Find where the given text appears and provide that cell's center as (X, Y) coordinate. 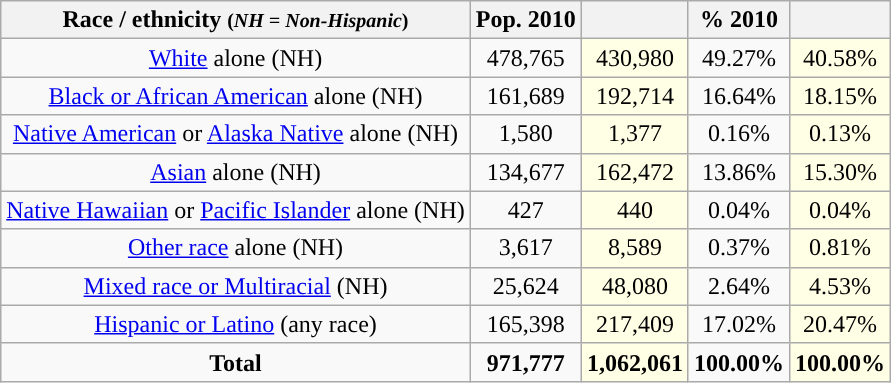
Pop. 2010 (526, 20)
161,689 (526, 96)
1,580 (526, 134)
13.86% (738, 172)
0.16% (738, 134)
Black or African American alone (NH) (236, 96)
440 (634, 210)
430,980 (634, 58)
18.15% (840, 96)
0.81% (840, 248)
Hispanic or Latino (any race) (236, 324)
192,714 (634, 96)
16.64% (738, 96)
0.13% (840, 134)
40.58% (840, 58)
Asian alone (NH) (236, 172)
162,472 (634, 172)
Race / ethnicity (NH = Non-Hispanic) (236, 20)
8,589 (634, 248)
165,398 (526, 324)
Native Hawaiian or Pacific Islander alone (NH) (236, 210)
4.53% (840, 286)
White alone (NH) (236, 58)
17.02% (738, 324)
Other race alone (NH) (236, 248)
% 2010 (738, 20)
217,409 (634, 324)
Mixed race or Multiracial (NH) (236, 286)
134,677 (526, 172)
1,377 (634, 134)
Total (236, 362)
25,624 (526, 286)
2.64% (738, 286)
427 (526, 210)
0.37% (738, 248)
478,765 (526, 58)
3,617 (526, 248)
49.27% (738, 58)
48,080 (634, 286)
Native American or Alaska Native alone (NH) (236, 134)
20.47% (840, 324)
15.30% (840, 172)
971,777 (526, 362)
1,062,061 (634, 362)
